For the text-containing cell, return its midpoint in (x, y) coordinate format. 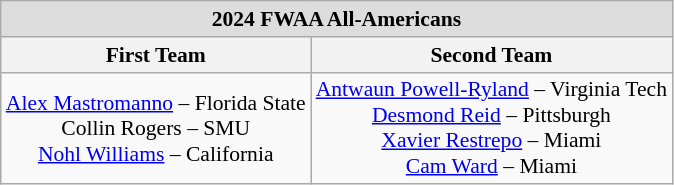
2024 FWAA All-Americans (336, 19)
Alex Mastromanno – Florida StateCollin Rogers – SMUNohl Williams – California (156, 128)
First Team (156, 55)
Antwaun Powell-Ryland – Virginia TechDesmond Reid – PittsburghXavier Restrepo – MiamiCam Ward – Miami (492, 128)
Second Team (492, 55)
